Extract the (X, Y) coordinate from the center of the cell holding the provided text.  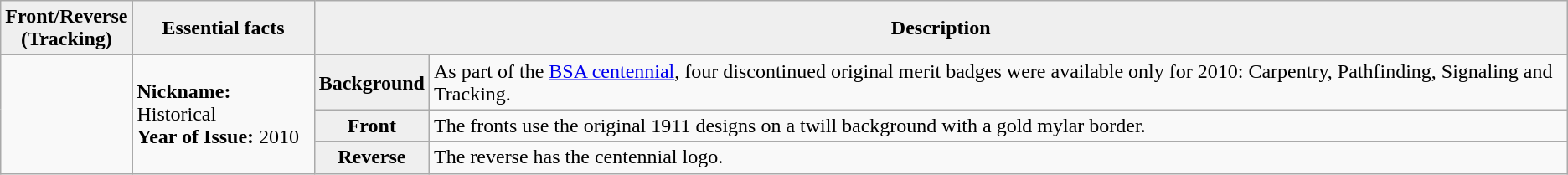
Background (372, 82)
Reverse (372, 157)
The reverse has the centennial logo. (998, 157)
Front (372, 126)
Description (941, 28)
As part of the BSA centennial, four discontinued original merit badges were available only for 2010: Carpentry, Pathfinding, Signaling and Tracking. (998, 82)
The fronts use the original 1911 designs on a twill background with a gold mylar border. (998, 126)
Essential facts (223, 28)
Front/Reverse(Tracking) (67, 28)
Nickname: HistoricalYear of Issue: 2010 (223, 114)
